Return the (X, Y) coordinate for the center point of the cell that contains the specified text.  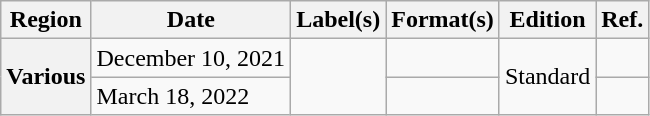
March 18, 2022 (191, 96)
Various (46, 77)
Ref. (622, 20)
Label(s) (338, 20)
Region (46, 20)
Format(s) (443, 20)
Date (191, 20)
December 10, 2021 (191, 58)
Standard (547, 77)
Edition (547, 20)
